Scan for the cell matching the given text and deliver its (x, y) coordinate at center. 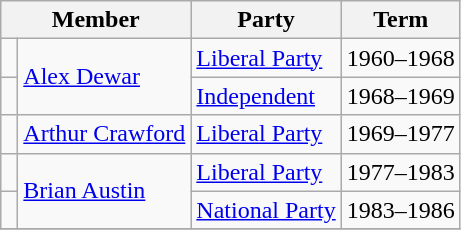
Alex Dewar (104, 77)
Brian Austin (104, 191)
Member (96, 20)
Independent (266, 96)
1960–1968 (400, 58)
Party (266, 20)
1968–1969 (400, 96)
1983–1986 (400, 210)
1977–1983 (400, 172)
Term (400, 20)
1969–1977 (400, 134)
National Party (266, 210)
Arthur Crawford (104, 134)
